For the text-containing cell, return its midpoint in (x, y) coordinate format. 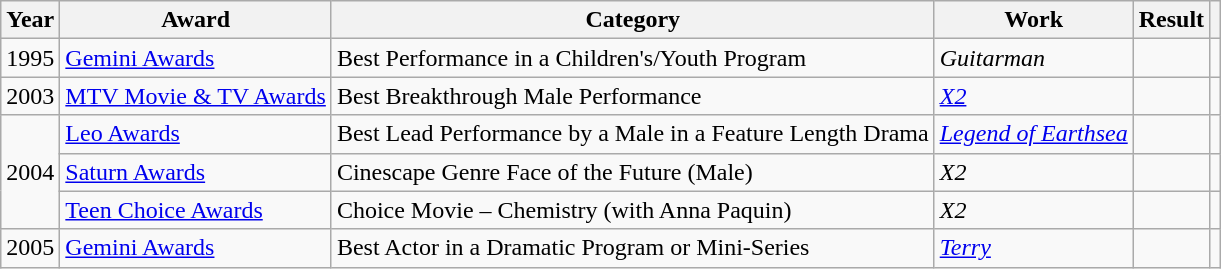
Terry (1034, 248)
Award (196, 20)
Guitarman (1034, 58)
Cinescape Genre Face of the Future (Male) (632, 172)
Best Actor in a Dramatic Program or Mini‑Series (632, 248)
Best Breakthrough Male Performance (632, 96)
Work (1034, 20)
Best Lead Performance by a Male in a Feature Length Drama (632, 134)
Best Performance in a Children's/Youth Program (632, 58)
Leo Awards (196, 134)
Saturn Awards (196, 172)
Year (30, 20)
MTV Movie & TV Awards (196, 96)
2005 (30, 248)
Choice Movie – Chemistry (with Anna Paquin) (632, 210)
Category (632, 20)
2004 (30, 172)
2003 (30, 96)
Result (1171, 20)
Teen Choice Awards (196, 210)
Legend of Earthsea (1034, 134)
1995 (30, 58)
